Return the (x, y) coordinate for the center point of the cell that contains the specified text.  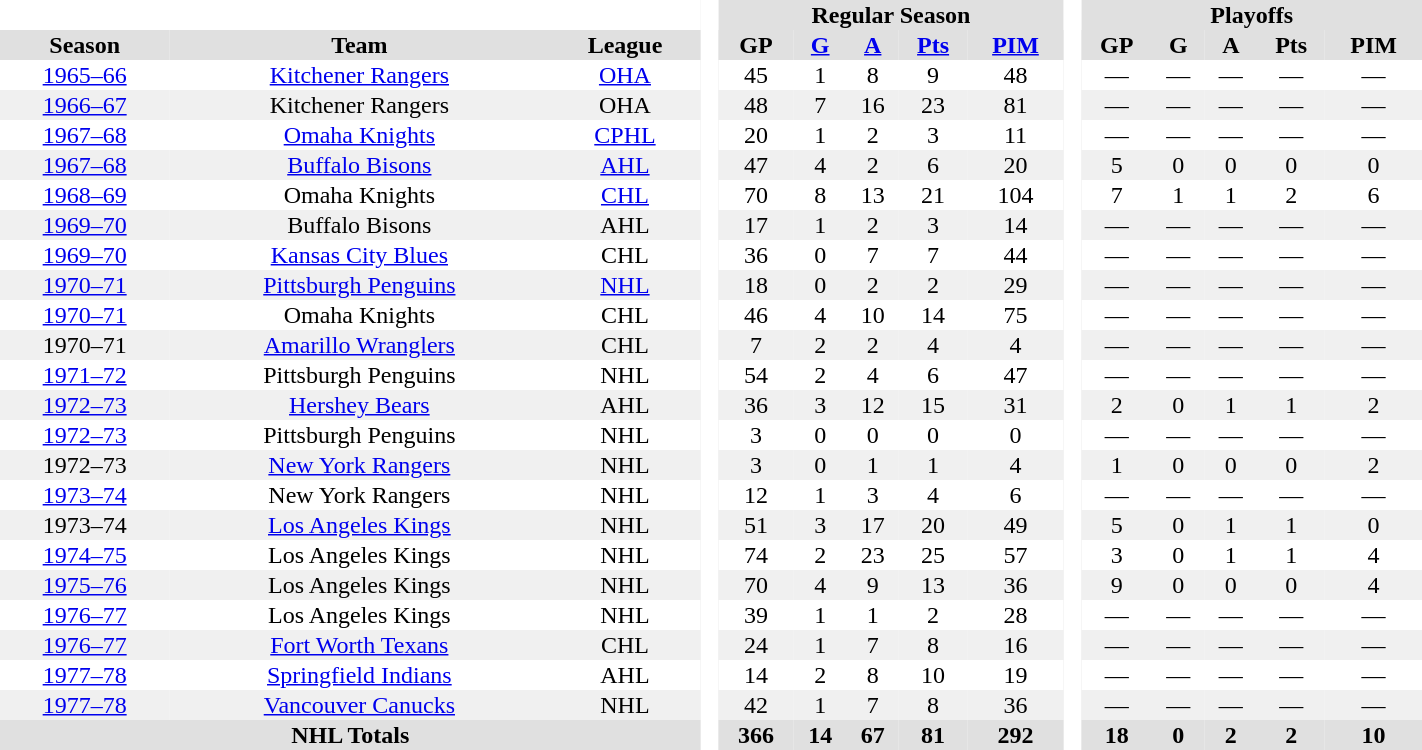
46 (756, 315)
Kansas City Blues (359, 255)
29 (1016, 285)
25 (933, 555)
1971–72 (84, 375)
104 (1016, 195)
49 (1016, 525)
1965–66 (84, 75)
54 (756, 375)
CPHL (624, 135)
21 (933, 195)
Team (359, 45)
Regular Season (891, 15)
15 (933, 405)
67 (872, 735)
45 (756, 75)
Springfield Indians (359, 675)
1974–75 (84, 555)
NHL Totals (350, 735)
Vancouver Canucks (359, 705)
Season (84, 45)
51 (756, 525)
28 (1016, 615)
57 (1016, 555)
Amarillo Wranglers (359, 345)
44 (1016, 255)
1966–67 (84, 105)
366 (756, 735)
League (624, 45)
292 (1016, 735)
11 (1016, 135)
24 (756, 645)
31 (1016, 405)
75 (1016, 315)
Fort Worth Texans (359, 645)
1975–76 (84, 585)
74 (756, 555)
1968–69 (84, 195)
39 (756, 615)
Playoffs (1252, 15)
Hershey Bears (359, 405)
19 (1016, 675)
42 (756, 705)
